Identify which cell holds the provided text, then report its [X, Y] central coordinate. 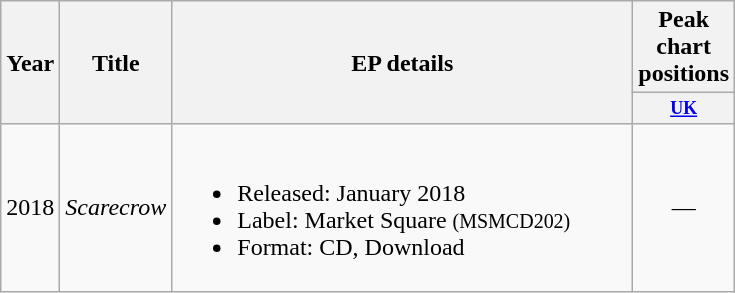
Year [30, 62]
— [684, 208]
2018 [30, 208]
Released: January 2018Label: Market Square (MSMCD202)Format: CD, Download [402, 208]
EP details [402, 62]
Peak chart positions [684, 47]
Scarecrow [116, 208]
Title [116, 62]
UK [684, 108]
